Determine the (X, Y) coordinate at the center of the cell enclosing the given text.  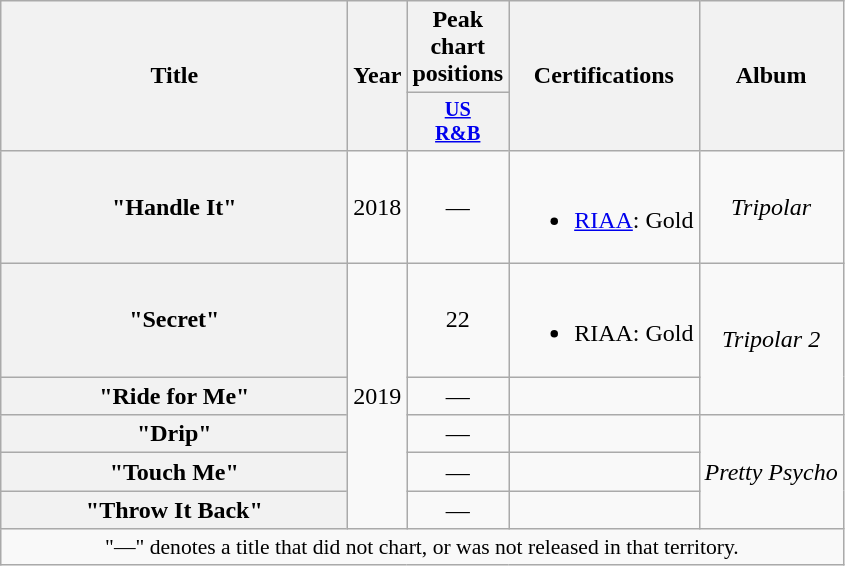
"Secret" (174, 320)
Certifications (604, 76)
2019 (378, 396)
"Drip" (174, 434)
Peak chart positions (458, 47)
Title (174, 76)
"Ride for Me" (174, 396)
Tripolar (771, 206)
Year (378, 76)
"—" denotes a title that did not chart, or was not released in that territory. (422, 547)
22 (458, 320)
"Touch Me" (174, 472)
Album (771, 76)
USR&B (458, 122)
"Handle It" (174, 206)
Tripolar 2 (771, 340)
Pretty Psycho (771, 472)
2018 (378, 206)
"Throw It Back" (174, 510)
